Return [X, Y] of the center of cell containing provided text 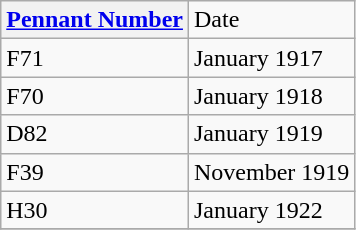
F39 [95, 172]
January 1919 [271, 134]
F70 [95, 96]
F71 [95, 58]
Date [271, 20]
H30 [95, 210]
Pennant Number [95, 20]
January 1922 [271, 210]
November 1919 [271, 172]
January 1917 [271, 58]
January 1918 [271, 96]
D82 [95, 134]
